From the cell containing the given text, extract its center point as (x, y) coordinate. 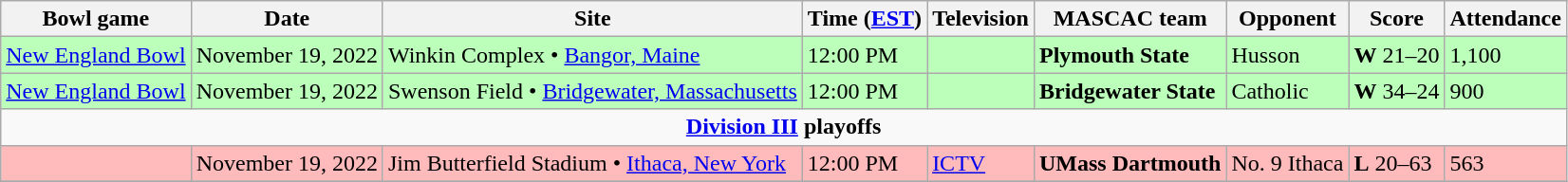
Division III playoffs (784, 127)
Bridgewater State (1129, 91)
MASCAC team (1129, 19)
L 20–63 (1397, 163)
Bowl game (96, 19)
Time (EST) (864, 19)
UMass Dartmouth (1129, 163)
No. 9 Ithaca (1287, 163)
Opponent (1287, 19)
ICTV (981, 163)
Husson (1287, 55)
Swenson Field • Bridgewater, Massachusetts (592, 91)
Date (287, 19)
Winkin Complex • Bangor, Maine (592, 55)
W 34–24 (1397, 91)
Television (981, 19)
Attendance (1505, 19)
Plymouth State (1129, 55)
W 21–20 (1397, 55)
Score (1397, 19)
1,100 (1505, 55)
Jim Butterfield Stadium • Ithaca, New York (592, 163)
900 (1505, 91)
Site (592, 19)
563 (1505, 163)
Catholic (1287, 91)
